From the cell containing the given text, extract its center point as [X, Y] coordinate. 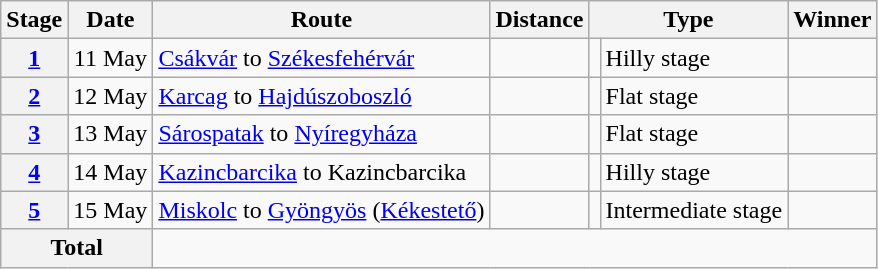
Intermediate stage [694, 210]
14 May [110, 172]
Route [322, 20]
Stage [34, 20]
13 May [110, 134]
5 [34, 210]
Distance [540, 20]
Date [110, 20]
3 [34, 134]
Total [77, 248]
11 May [110, 58]
15 May [110, 210]
Csákvár to Székesfehérvár [322, 58]
2 [34, 96]
Type [688, 20]
4 [34, 172]
Karcag to Hajdúszoboszló [322, 96]
Sárospatak to Nyíregyháza [322, 134]
Miskolc to Gyöngyös (Kékestető) [322, 210]
Kazincbarcika to Kazincbarcika [322, 172]
Winner [832, 20]
1 [34, 58]
12 May [110, 96]
